Capture the cell that displays the provided text and extract its (x, y) central coordinate. 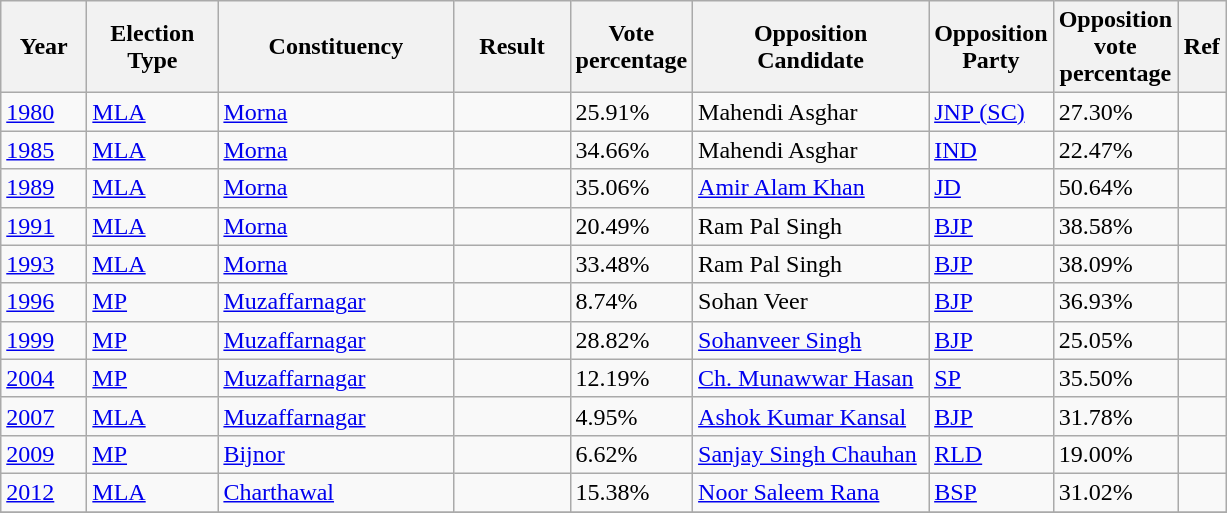
SP (991, 378)
Constituency (336, 47)
35.06% (632, 188)
12.19% (632, 378)
25.05% (1115, 340)
2012 (44, 492)
27.30% (1115, 112)
Ref (1202, 47)
1999 (44, 340)
31.78% (1115, 416)
Sohan Veer (811, 302)
Opposition Candidate (811, 47)
22.47% (1115, 150)
Result (512, 47)
1980 (44, 112)
38.58% (1115, 226)
Vote percentage (632, 47)
Opposition vote percentage (1115, 47)
Amir Alam Khan (811, 188)
28.82% (632, 340)
34.66% (632, 150)
RLD (991, 454)
6.62% (632, 454)
2007 (44, 416)
Ch. Munawwar Hasan (811, 378)
35.50% (1115, 378)
4.95% (632, 416)
Election Type (152, 47)
JD (991, 188)
BSP (991, 492)
2009 (44, 454)
Charthawal (336, 492)
Sanjay Singh Chauhan (811, 454)
1985 (44, 150)
1991 (44, 226)
1993 (44, 264)
15.38% (632, 492)
Opposition Party (991, 47)
38.09% (1115, 264)
50.64% (1115, 188)
31.02% (1115, 492)
33.48% (632, 264)
IND (991, 150)
1996 (44, 302)
25.91% (632, 112)
2004 (44, 378)
Ashok Kumar Kansal (811, 416)
20.49% (632, 226)
19.00% (1115, 454)
Year (44, 47)
Bijnor (336, 454)
1989 (44, 188)
36.93% (1115, 302)
JNP (SC) (991, 112)
Noor Saleem Rana (811, 492)
Sohanveer Singh (811, 340)
8.74% (632, 302)
